Search for the cell housing the specified text and yield its (X, Y) center coordinate. 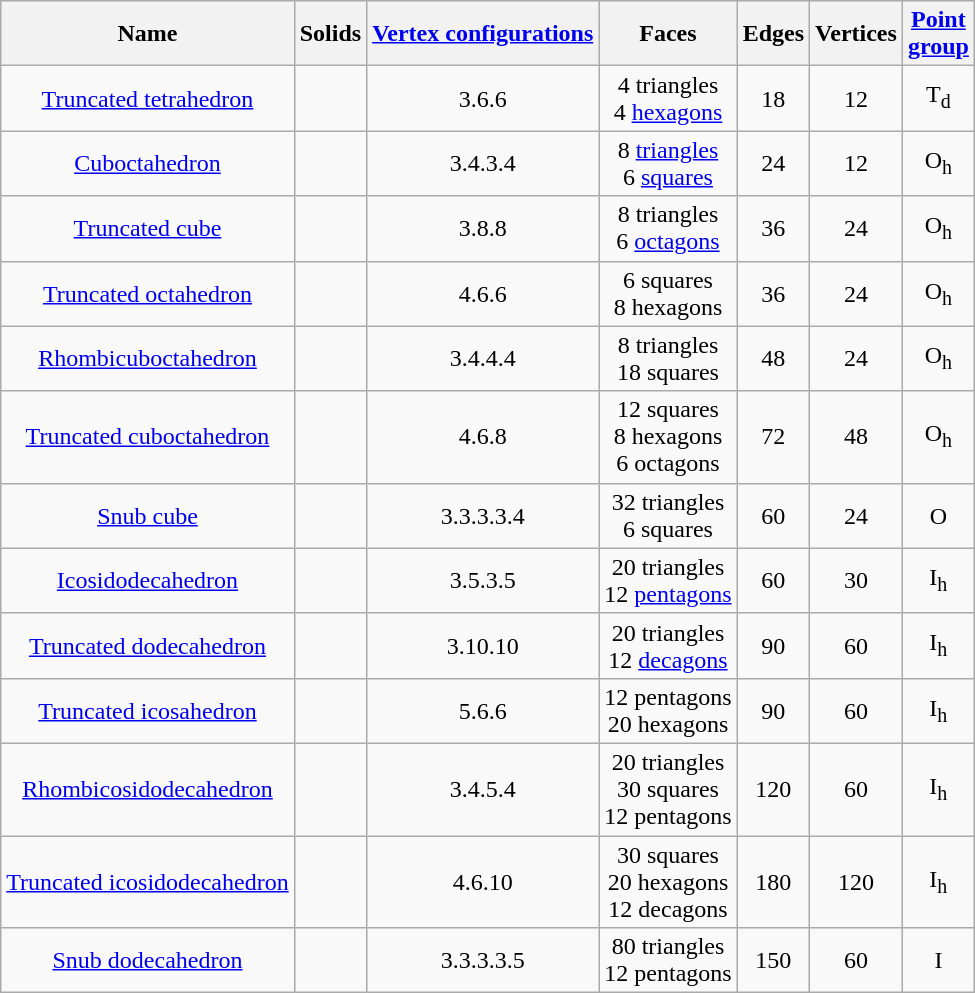
Icosidodecahedron (148, 580)
Truncated dodecahedron (148, 646)
Vertex configurations (483, 34)
180 (773, 882)
30 squares20 hexagons12 decagons (668, 882)
Truncated tetrahedron (148, 98)
Solids (330, 34)
Rhombicuboctahedron (148, 358)
6 squares8 hexagons (668, 294)
3.6.6 (483, 98)
18 (773, 98)
30 (856, 580)
5.6.6 (483, 710)
3.4.3.4 (483, 164)
80 triangles12 pentagons (668, 960)
8 triangles18 squares (668, 358)
4.6.10 (483, 882)
Truncated octahedron (148, 294)
8 triangles6 squares (668, 164)
3.10.10 (483, 646)
3.4.5.4 (483, 789)
Truncated cuboctahedron (148, 437)
3.3.3.3.5 (483, 960)
150 (773, 960)
4 triangles4 hexagons (668, 98)
Cuboctahedron (148, 164)
20 triangles12 pentagons (668, 580)
12 pentagons20 hexagons (668, 710)
O (938, 516)
Faces (668, 34)
Truncated icosahedron (148, 710)
32 triangles6 squares (668, 516)
3.8.8 (483, 228)
I (938, 960)
3.4.4.4 (483, 358)
Rhombicosidodecahedron (148, 789)
Truncated icosidodecahedron (148, 882)
12 squares8 hexagons6 octagons (668, 437)
20 triangles30 squares12 pentagons (668, 789)
3.5.3.5 (483, 580)
3.3.3.3.4 (483, 516)
4.6.8 (483, 437)
4.6.6 (483, 294)
20 triangles12 decagons (668, 646)
8 triangles6 octagons (668, 228)
Td (938, 98)
Name (148, 34)
Snub dodecahedron (148, 960)
Edges (773, 34)
Pointgroup (938, 34)
Vertices (856, 34)
72 (773, 437)
Truncated cube (148, 228)
Snub cube (148, 516)
